Return [X, Y] of the center of cell containing provided text 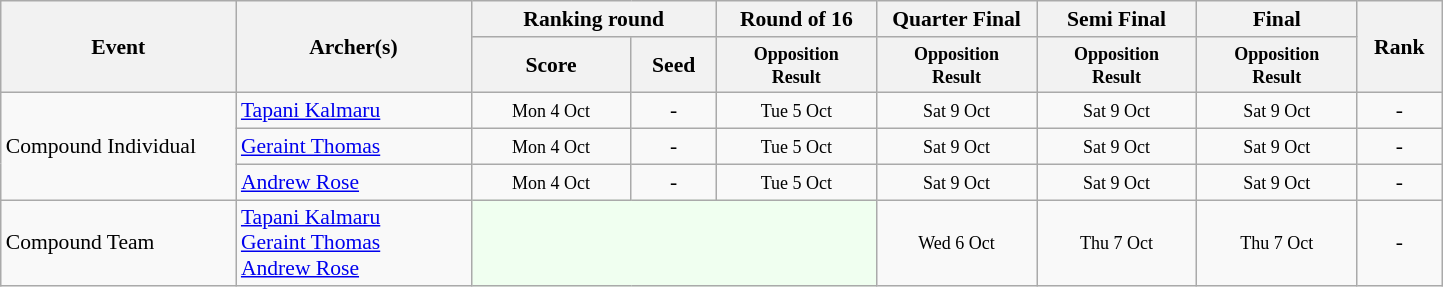
Event [118, 47]
Archer(s) [354, 47]
Tapani KalmaruGeraint ThomasAndrew Rose [354, 244]
Quarter Final [956, 19]
Compound Team [118, 244]
Wed 6 Oct [956, 244]
Seed [674, 65]
Tapani Kalmaru [354, 111]
Geraint Thomas [354, 147]
Score [551, 65]
Final [1277, 19]
Andrew Rose [354, 182]
Rank [1400, 47]
Round of 16 [796, 19]
Semi Final [1116, 19]
Compound Individual [118, 146]
Ranking round [594, 19]
